Return (X, Y) of the center of cell containing provided text 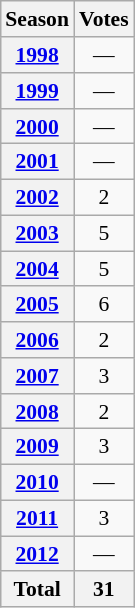
2000 (37, 126)
2002 (37, 197)
Season (37, 19)
Total (37, 589)
2010 (37, 482)
2001 (37, 162)
2009 (37, 447)
2005 (37, 304)
2007 (37, 376)
6 (104, 304)
Votes (104, 19)
2011 (37, 518)
2012 (37, 554)
2003 (37, 233)
31 (104, 589)
2004 (37, 269)
1998 (37, 55)
1999 (37, 91)
2008 (37, 411)
2006 (37, 340)
